Search for the cell housing the specified text and yield its [X, Y] center coordinate. 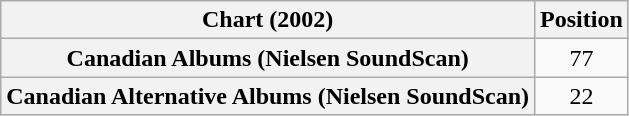
22 [582, 96]
Canadian Alternative Albums (Nielsen SoundScan) [268, 96]
Chart (2002) [268, 20]
Canadian Albums (Nielsen SoundScan) [268, 58]
Position [582, 20]
77 [582, 58]
